Search for the cell housing the specified text and yield its (X, Y) center coordinate. 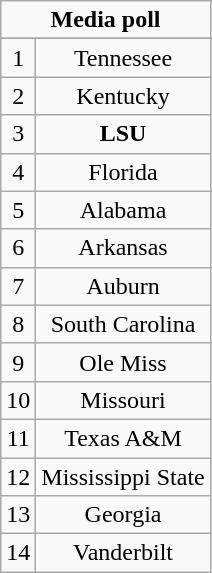
Vanderbilt (123, 553)
Georgia (123, 515)
2 (18, 96)
6 (18, 248)
10 (18, 400)
13 (18, 515)
Tennessee (123, 58)
LSU (123, 134)
South Carolina (123, 324)
Texas A&M (123, 438)
Kentucky (123, 96)
Alabama (123, 210)
Missouri (123, 400)
11 (18, 438)
14 (18, 553)
12 (18, 477)
1 (18, 58)
Arkansas (123, 248)
Mississippi State (123, 477)
Media poll (106, 20)
8 (18, 324)
7 (18, 286)
5 (18, 210)
Florida (123, 172)
Auburn (123, 286)
9 (18, 362)
4 (18, 172)
Ole Miss (123, 362)
3 (18, 134)
